From the cell containing the given text, extract its center point as [x, y] coordinate. 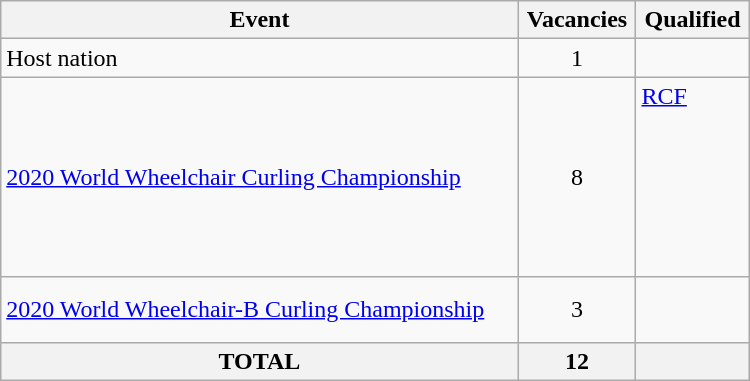
3 [577, 310]
1 [577, 58]
Host nation [260, 58]
2020 World Wheelchair Curling Championship [260, 177]
12 [577, 361]
TOTAL [260, 361]
2020 World Wheelchair-B Curling Championship [260, 310]
8 [577, 177]
Vacancies [577, 20]
Qualified [692, 20]
RCF [692, 177]
Event [260, 20]
